Return (x, y) of the center of cell containing provided text 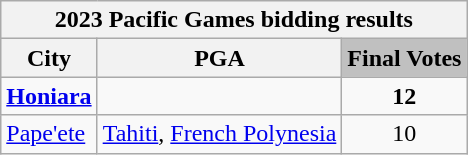
PGA (220, 58)
Pape'ete (49, 134)
Honiara (49, 96)
City (49, 58)
12 (404, 96)
2023 Pacific Games bidding results (234, 20)
Tahiti, French Polynesia (220, 134)
10 (404, 134)
Final Votes (404, 58)
